Return the (X, Y) coordinate for the center point of the cell that contains the specified text.  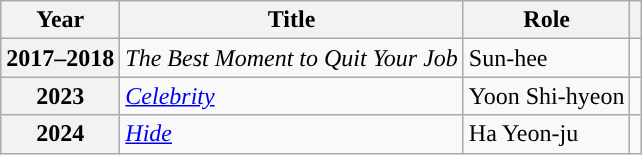
2024 (60, 134)
Role (546, 20)
The Best Moment to Quit Your Job (292, 58)
2017–2018 (60, 58)
Hide (292, 134)
Year (60, 20)
2023 (60, 96)
Yoon Shi-hyeon (546, 96)
Celebrity (292, 96)
Ha Yeon-ju (546, 134)
Title (292, 20)
Sun-hee (546, 58)
